Identify which cell holds the provided text, then report its (X, Y) central coordinate. 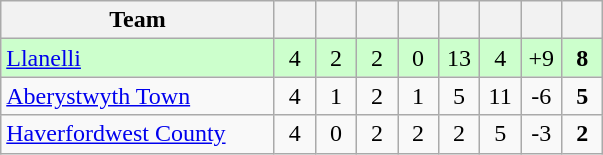
Aberystwyth Town (138, 96)
Team (138, 20)
8 (582, 58)
-6 (542, 96)
+9 (542, 58)
13 (460, 58)
Haverfordwest County (138, 134)
-3 (542, 134)
Llanelli (138, 58)
11 (500, 96)
